Return (x, y) of the center of cell containing provided text 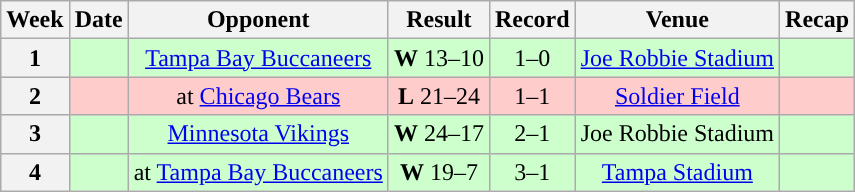
Week (35, 20)
3 (35, 134)
W 24–17 (438, 134)
Venue (677, 20)
2 (35, 96)
Opponent (258, 20)
Result (438, 20)
Soldier Field (677, 96)
L 21–24 (438, 96)
1–1 (532, 96)
W 19–7 (438, 172)
at Chicago Bears (258, 96)
Record (532, 20)
Date (98, 20)
1 (35, 58)
Tampa Bay Buccaneers (258, 58)
1–0 (532, 58)
4 (35, 172)
Tampa Stadium (677, 172)
2–1 (532, 134)
W 13–10 (438, 58)
Recap (818, 20)
at Tampa Bay Buccaneers (258, 172)
Minnesota Vikings (258, 134)
3–1 (532, 172)
